Locate the cell with the specified text and output its [x, y] center coordinate. 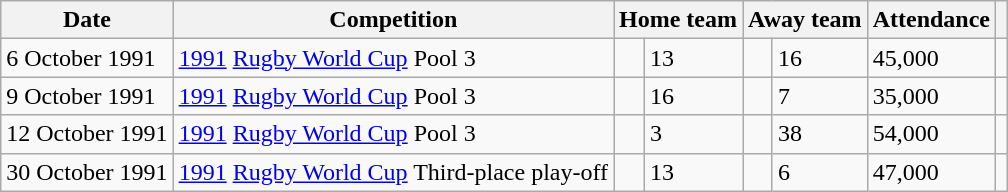
47,000 [931, 172]
7 [820, 96]
Away team [806, 20]
3 [693, 134]
12 October 1991 [87, 134]
Competition [393, 20]
6 October 1991 [87, 58]
6 [820, 172]
38 [820, 134]
54,000 [931, 134]
Date [87, 20]
1991 Rugby World Cup Third-place play-off [393, 172]
45,000 [931, 58]
35,000 [931, 96]
30 October 1991 [87, 172]
9 October 1991 [87, 96]
Home team [678, 20]
Attendance [931, 20]
